Extract the (X, Y) coordinate from the center of the cell holding the provided text.  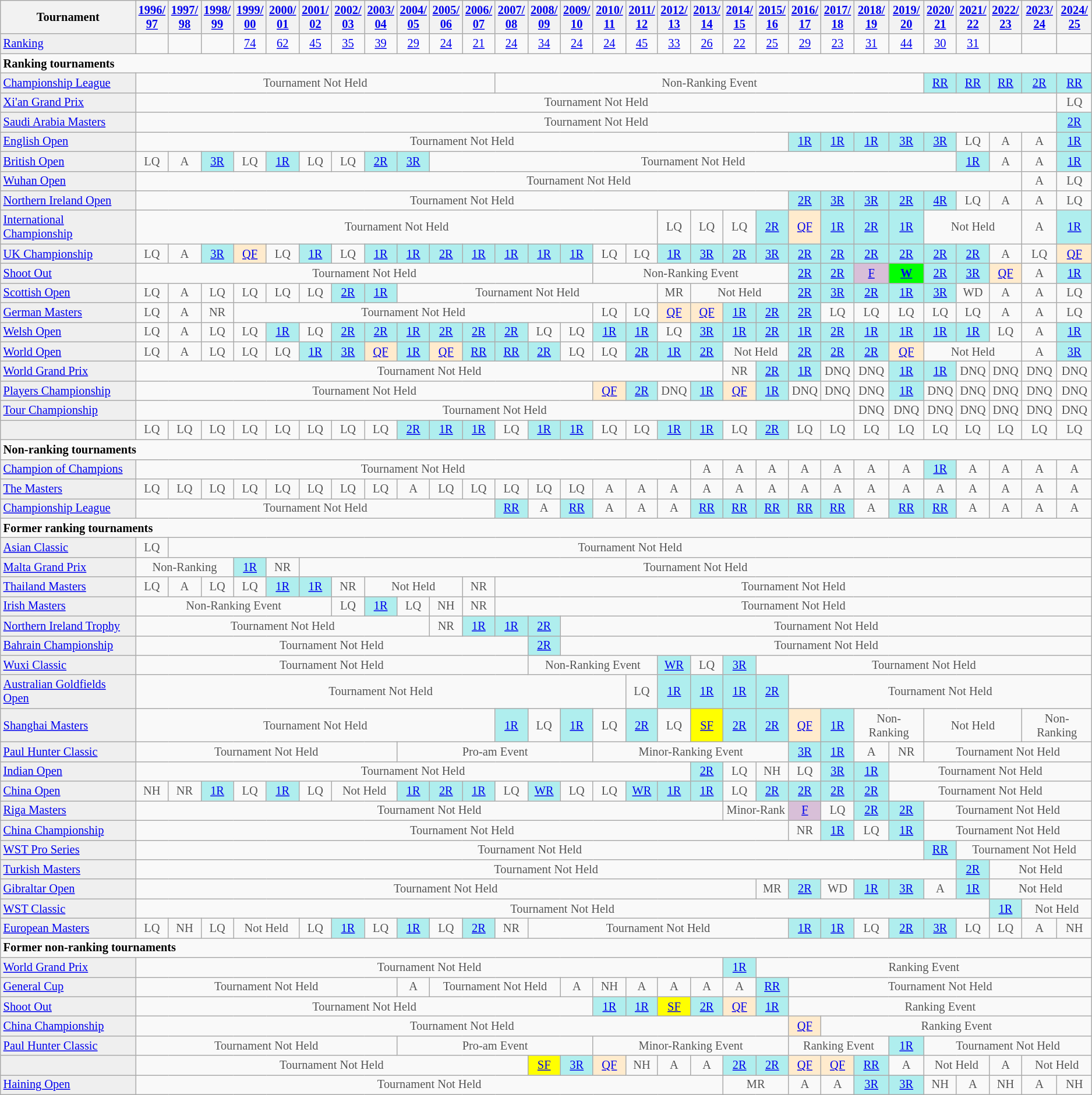
2012/13 (674, 17)
Xi'an Grand Prix (68, 102)
2015/16 (772, 17)
Ranking tournaments (546, 63)
2024/25 (1075, 17)
The Masters (68, 488)
74 (250, 44)
1999/00 (250, 17)
2010/11 (609, 17)
Ranking (68, 44)
2007/08 (511, 17)
2009/10 (577, 17)
25 (772, 44)
Riga Masters (68, 810)
2017/18 (837, 17)
Irish Masters (68, 606)
2005/06 (446, 17)
Tournament (68, 17)
44 (906, 44)
2020/21 (940, 17)
British Open (68, 161)
Turkish Masters (68, 869)
WST Classic (68, 909)
W (906, 273)
Players Championship (68, 391)
International Championship (68, 227)
Asian Classic (68, 547)
22 (740, 44)
Former non-ranking tournaments (546, 948)
2003/04 (381, 17)
German Masters (68, 313)
Non-ranking tournaments (546, 449)
2019/20 (906, 17)
Malta Grand Prix (68, 567)
Minor-Rank (756, 810)
UK Championship (68, 254)
Former ranking tournaments (546, 528)
Thailand Masters (68, 587)
Shanghai Masters (68, 725)
Haining Open (68, 1085)
35 (348, 44)
2002/03 (348, 17)
Northern Ireland Trophy (68, 626)
Australian Goldfields Open (68, 692)
World Open (68, 352)
Wuxi Classic (68, 665)
33 (674, 44)
4R (940, 200)
English Open (68, 141)
2014/15 (740, 17)
1998/99 (217, 17)
62 (282, 44)
2001/02 (315, 17)
39 (381, 44)
Indian Open (68, 771)
Gibraltar Open (68, 889)
Northern Ireland Open (68, 200)
2008/09 (544, 17)
Wuhan Open (68, 181)
Welsh Open (68, 332)
2016/17 (805, 17)
1996/97 (152, 17)
2018/19 (871, 17)
Champion of Champions (68, 469)
2011/12 (642, 17)
European Masters (68, 928)
23 (837, 44)
2023/24 (1040, 17)
WST Pro Series (68, 850)
Bahrain Championship (68, 646)
General Cup (68, 987)
China Open (68, 791)
26 (707, 44)
2000/01 (282, 17)
2021/22 (973, 17)
Scottish Open (68, 293)
2006/07 (479, 17)
Tour Championship (68, 410)
2013/14 (707, 17)
Saudi Arabia Masters (68, 122)
21 (479, 44)
34 (544, 44)
30 (940, 44)
2004/05 (414, 17)
1997/98 (185, 17)
2022/23 (1005, 17)
